Return the (x, y) coordinate for the center point of the cell that contains the specified text.  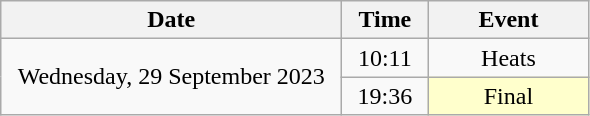
Time (385, 20)
Event (508, 20)
19:36 (385, 96)
Wednesday, 29 September 2023 (172, 77)
Final (508, 96)
Heats (508, 58)
10:11 (385, 58)
Date (172, 20)
